Scan for the cell matching the given text and deliver its [x, y] coordinate at center. 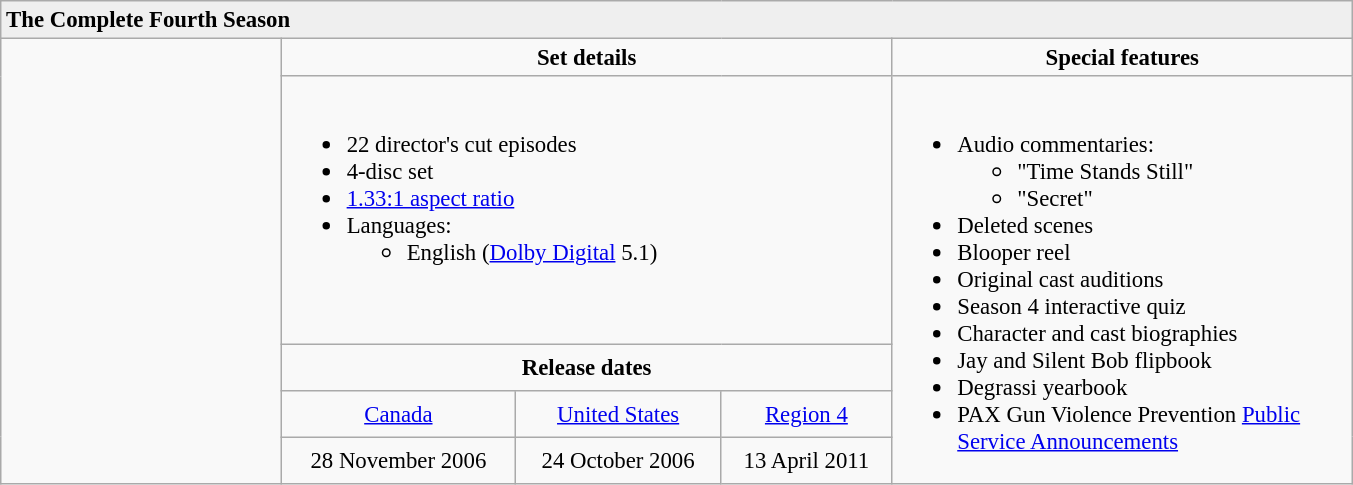
13 April 2011 [806, 460]
Special features [1122, 58]
28 November 2006 [398, 460]
United States [618, 414]
Set details [586, 58]
Release dates [586, 368]
The Complete Fourth Season [677, 20]
22 director's cut episodes4-disc set1.33:1 aspect ratioLanguages:English (Dolby Digital 5.1) [586, 210]
Region 4 [806, 414]
24 October 2006 [618, 460]
Canada [398, 414]
